Capture the cell that displays the provided text and extract its (X, Y) central coordinate. 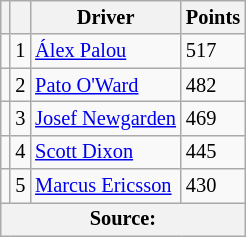
445 (213, 152)
3 (20, 118)
469 (213, 118)
Scott Dixon (106, 152)
Pato O'Ward (106, 85)
Marcus Ericsson (106, 186)
5 (20, 186)
Álex Palou (106, 51)
430 (213, 186)
4 (20, 152)
Josef Newgarden (106, 118)
2 (20, 85)
517 (213, 51)
Source: (123, 219)
482 (213, 85)
Points (213, 17)
Driver (106, 17)
1 (20, 51)
